Detect which cell encompasses the target text, then output its (x, y) center coordinate. 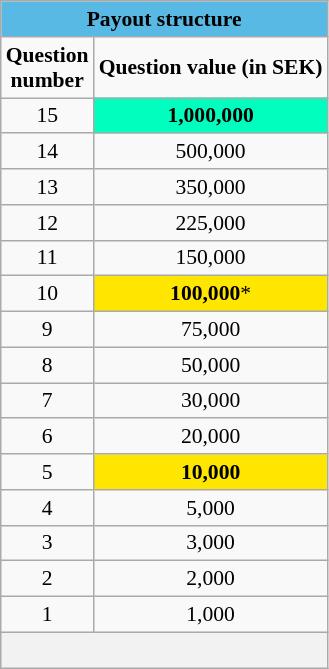
13 (48, 187)
9 (48, 330)
5,000 (211, 508)
20,000 (211, 437)
12 (48, 223)
150,000 (211, 258)
3,000 (211, 543)
350,000 (211, 187)
75,000 (211, 330)
1,000 (211, 615)
Payout structure (164, 19)
2 (48, 579)
225,000 (211, 223)
10,000 (211, 472)
10 (48, 294)
100,000* (211, 294)
6 (48, 437)
50,000 (211, 365)
5 (48, 472)
4 (48, 508)
7 (48, 401)
Question value (in SEK) (211, 68)
11 (48, 258)
1,000,000 (211, 116)
3 (48, 543)
2,000 (211, 579)
15 (48, 116)
1 (48, 615)
500,000 (211, 152)
Questionnumber (48, 68)
30,000 (211, 401)
8 (48, 365)
14 (48, 152)
